Return (x, y) of the center of cell containing provided text 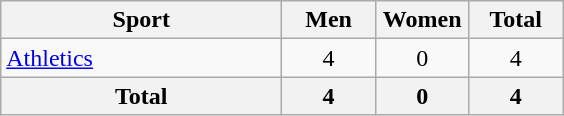
Men (329, 20)
Women (422, 20)
Athletics (142, 58)
Sport (142, 20)
